Scan for the cell matching the given text and deliver its (x, y) coordinate at center. 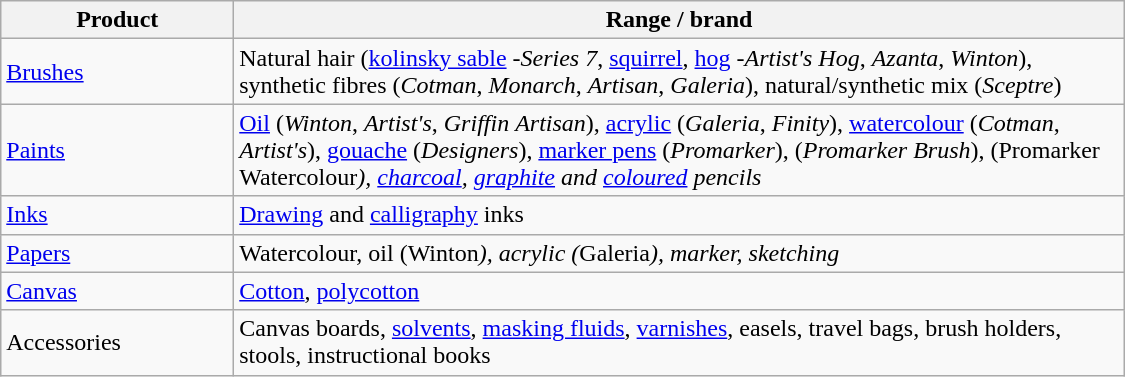
Canvas (118, 291)
Drawing and calligraphy inks (680, 215)
Brushes (118, 72)
Paints (118, 150)
Canvas boards, solvents, masking fluids, varnishes, easels, travel bags, brush holders, stools, instructional books (680, 342)
Papers (118, 253)
Watercolour, oil (Winton), acrylic (Galeria), marker, sketching (680, 253)
Accessories (118, 342)
Range / brand (680, 20)
Cotton, polycotton (680, 291)
Product (118, 20)
Inks (118, 215)
